Scan for the cell matching the given text and deliver its (X, Y) coordinate at center. 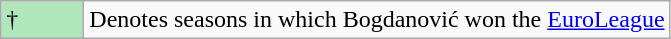
† (42, 20)
Denotes seasons in which Bogdanović won the EuroLeague (377, 20)
